Return (x, y) of the center of cell containing provided text 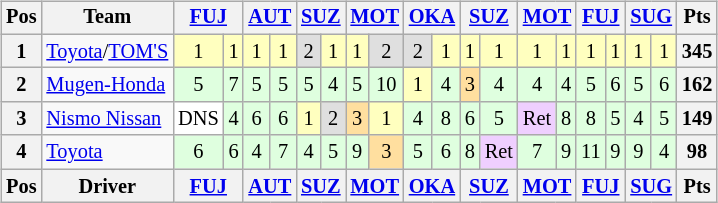
10 (386, 85)
Toyota (107, 152)
Driver (107, 186)
DNS (198, 119)
345 (697, 51)
Nismo Nissan (107, 119)
Team (107, 18)
11 (590, 152)
Mugen-Honda (107, 85)
98 (697, 152)
149 (697, 119)
Toyota/TOM'S (107, 51)
162 (697, 85)
